Pinpoint the cell where the given text exists, returning its (X, Y) midpoint coordinate. 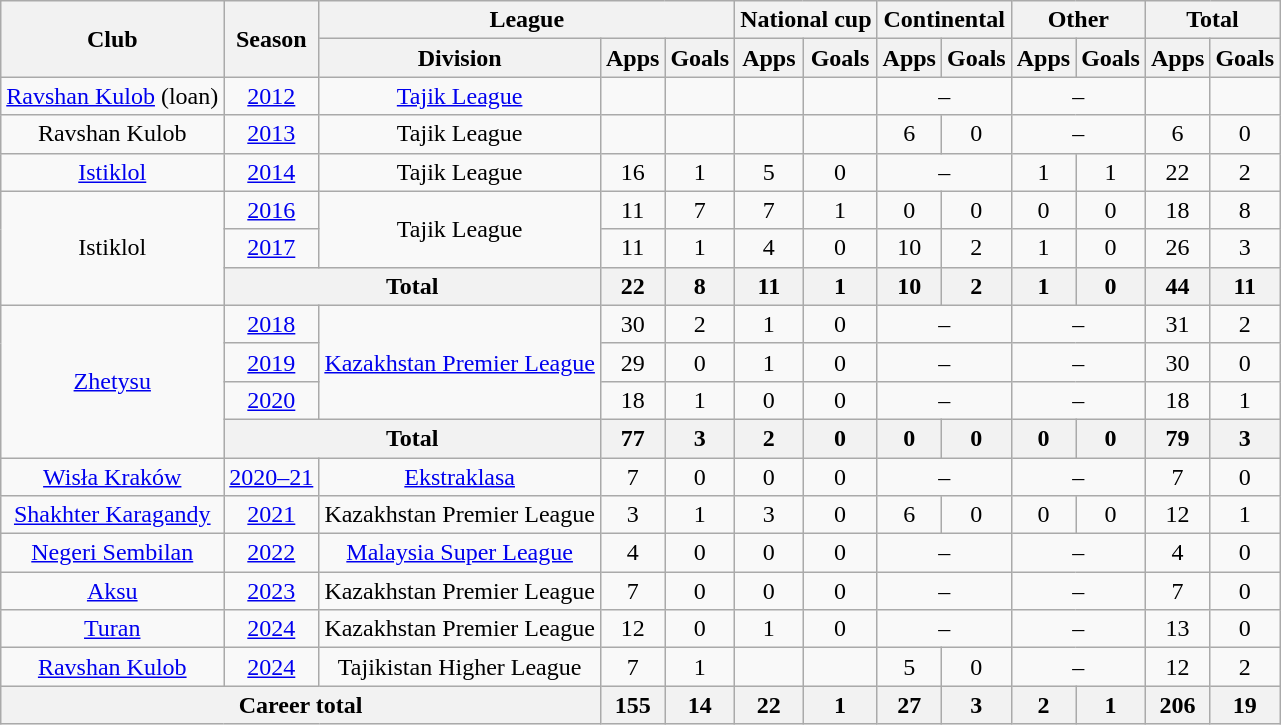
2017 (272, 248)
19 (1245, 705)
Aksu (112, 591)
Division (460, 58)
Ravshan Kulob (loan) (112, 96)
League (527, 20)
26 (1177, 248)
Career total (301, 705)
2012 (272, 96)
Continental (944, 20)
Malaysia Super League (460, 553)
National cup (806, 20)
Ekstraklasa (460, 477)
2020 (272, 400)
16 (632, 172)
2018 (272, 324)
Season (272, 39)
2022 (272, 553)
Zhetysu (112, 381)
Shakhter Karagandy (112, 515)
155 (632, 705)
2020–21 (272, 477)
2019 (272, 362)
Club (112, 39)
29 (632, 362)
Tajikistan Higher League (460, 667)
2014 (272, 172)
79 (1177, 438)
206 (1177, 705)
77 (632, 438)
14 (700, 705)
31 (1177, 324)
Negeri Sembilan (112, 553)
13 (1177, 629)
27 (909, 705)
2016 (272, 210)
Turan (112, 629)
2021 (272, 515)
Other (1078, 20)
2023 (272, 591)
44 (1177, 286)
Wisła Kraków (112, 477)
2013 (272, 134)
